Extract the [x, y] coordinate from the center of the cell holding the provided text.  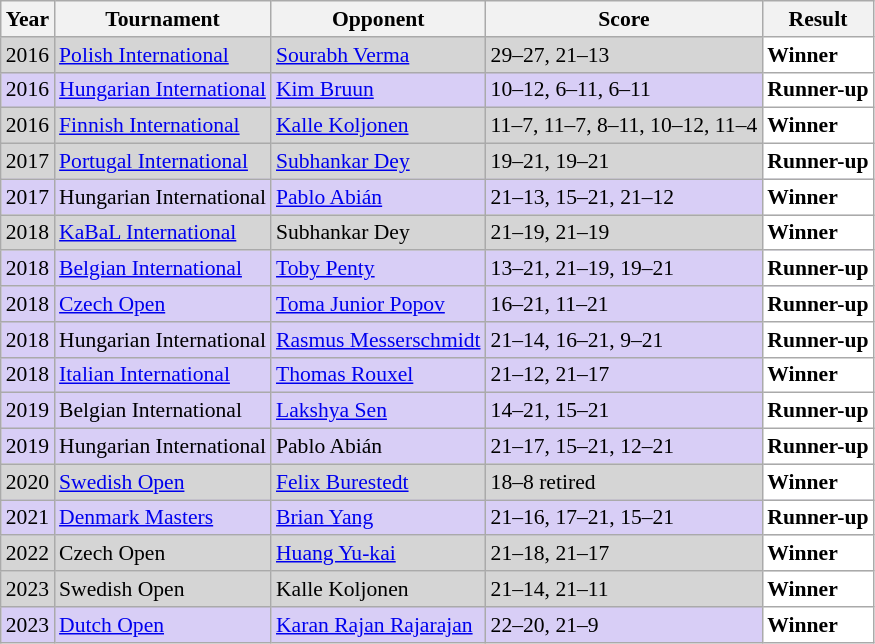
2022 [28, 554]
21–12, 21–17 [624, 375]
Kim Bruun [378, 90]
Polish International [162, 55]
10–12, 6–11, 6–11 [624, 90]
Felix Burestedt [378, 482]
Toma Junior Popov [378, 304]
22–20, 21–9 [624, 625]
13–21, 21–19, 19–21 [624, 269]
29–27, 21–13 [624, 55]
19–21, 19–21 [624, 162]
Thomas Rouxel [378, 375]
Huang Yu-kai [378, 554]
Opponent [378, 19]
Portugal International [162, 162]
Result [818, 19]
Denmark Masters [162, 518]
21–16, 17–21, 15–21 [624, 518]
Rasmus Messerschmidt [378, 340]
Italian International [162, 375]
21–13, 15–21, 21–12 [624, 197]
11–7, 11–7, 8–11, 10–12, 11–4 [624, 126]
21–17, 15–21, 12–21 [624, 447]
16–21, 11–21 [624, 304]
2020 [28, 482]
21–18, 21–17 [624, 554]
Sourabh Verma [378, 55]
Dutch Open [162, 625]
21–19, 21–19 [624, 233]
Karan Rajan Rajarajan [378, 625]
14–21, 15–21 [624, 411]
Finnish International [162, 126]
2021 [28, 518]
21–14, 21–11 [624, 589]
Toby Penty [378, 269]
Lakshya Sen [378, 411]
Year [28, 19]
18–8 retired [624, 482]
Score [624, 19]
Brian Yang [378, 518]
KaBaL International [162, 233]
21–14, 16–21, 9–21 [624, 340]
Tournament [162, 19]
